Output the (x, y) coordinate of the center of the cell containing the given text.  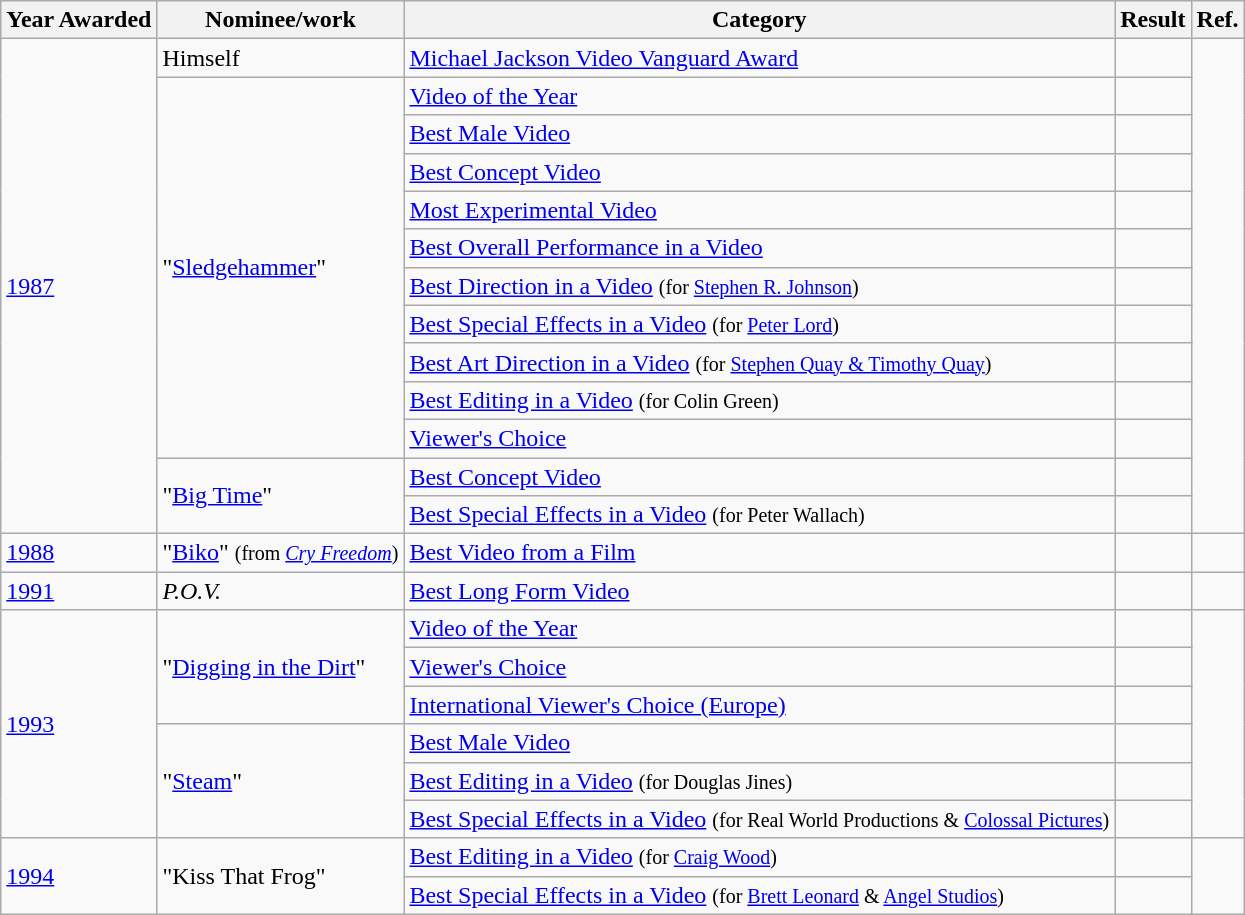
Ref. (1218, 20)
Best Special Effects in a Video (for Peter Wallach) (760, 515)
1987 (79, 286)
Result (1153, 20)
"Biko" (from Cry Freedom) (280, 553)
Best Special Effects in a Video (for Real World Productions & Colossal Pictures) (760, 819)
Best Video from a Film (760, 553)
Most Experimental Video (760, 210)
"Big Time" (280, 496)
International Viewer's Choice (Europe) (760, 705)
1991 (79, 591)
Best Art Direction in a Video (for Stephen Quay & Timothy Quay) (760, 362)
"Sledgehammer" (280, 268)
Best Direction in a Video (for Stephen R. Johnson) (760, 286)
"Kiss That Frog" (280, 876)
Best Special Effects in a Video (for Brett Leonard & Angel Studios) (760, 895)
1993 (79, 724)
Nominee/work (280, 20)
Best Overall Performance in a Video (760, 248)
Himself (280, 58)
Best Long Form Video (760, 591)
"Digging in the Dirt" (280, 667)
P.O.V. (280, 591)
Michael Jackson Video Vanguard Award (760, 58)
Best Editing in a Video (for Colin Green) (760, 400)
Best Editing in a Video (for Craig Wood) (760, 857)
Year Awarded (79, 20)
1988 (79, 553)
Category (760, 20)
Best Editing in a Video (for Douglas Jines) (760, 781)
Best Special Effects in a Video (for Peter Lord) (760, 324)
"Steam" (280, 781)
1994 (79, 876)
